Scan for the cell matching the given text and deliver its [x, y] coordinate at center. 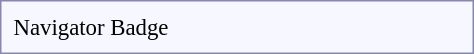
Navigator Badge [232, 27]
